Detect which cell encompasses the target text, then output its [x, y] center coordinate. 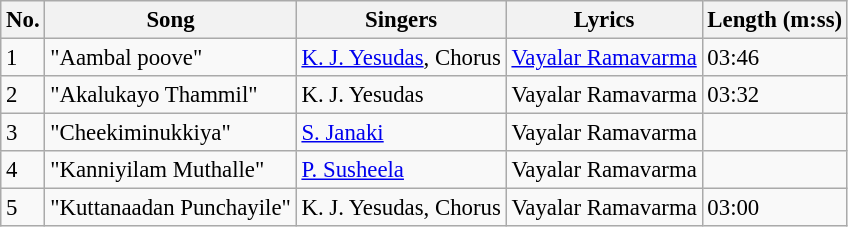
Lyrics [604, 20]
Length (m:ss) [774, 20]
No. [23, 20]
3 [23, 133]
4 [23, 170]
03:46 [774, 58]
P. Susheela [401, 170]
S. Janaki [401, 133]
Singers [401, 20]
"Cheekiminukkiya" [170, 133]
"Akalukayo Thammil" [170, 95]
"Kuttanaadan Punchayile" [170, 208]
"Aambal poove" [170, 58]
5 [23, 208]
1 [23, 58]
03:32 [774, 95]
03:00 [774, 208]
K. J. Yesudas [401, 95]
"Kanniyilam Muthalle" [170, 170]
Song [170, 20]
2 [23, 95]
